From the cell containing the given text, extract its center point as [X, Y] coordinate. 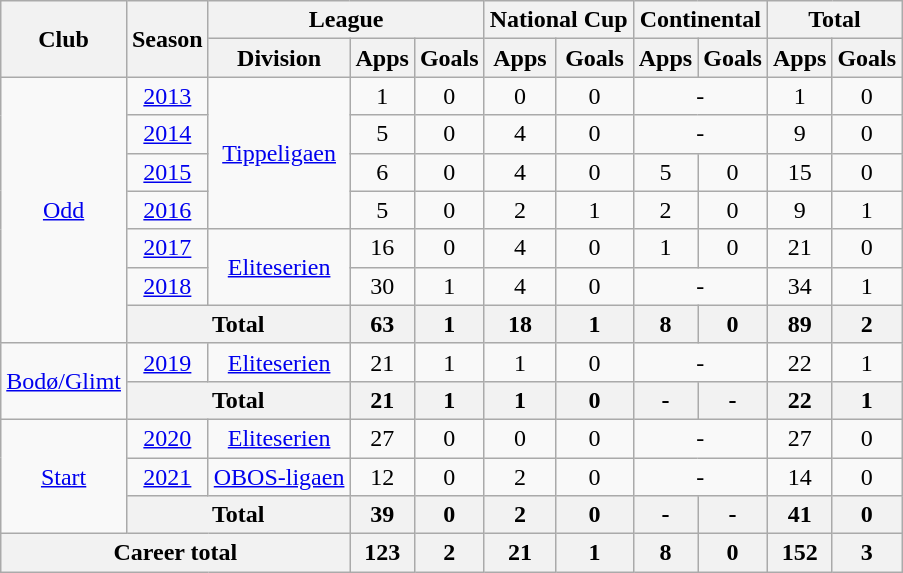
6 [382, 172]
2019 [167, 362]
63 [382, 324]
41 [799, 515]
Division [279, 58]
3 [867, 553]
League [346, 20]
2020 [167, 438]
Season [167, 39]
Tippeligaen [279, 153]
12 [382, 477]
Continental [700, 20]
18 [520, 324]
National Cup [558, 20]
Career total [176, 553]
123 [382, 553]
39 [382, 515]
OBOS-ligaen [279, 477]
2016 [167, 210]
Start [64, 476]
Bodø/Glimt [64, 381]
15 [799, 172]
2013 [167, 96]
16 [382, 248]
2014 [167, 134]
Odd [64, 210]
2015 [167, 172]
30 [382, 286]
89 [799, 324]
Club [64, 39]
152 [799, 553]
2017 [167, 248]
2021 [167, 477]
34 [799, 286]
2018 [167, 286]
14 [799, 477]
